Return [X, Y] of the center of cell containing provided text 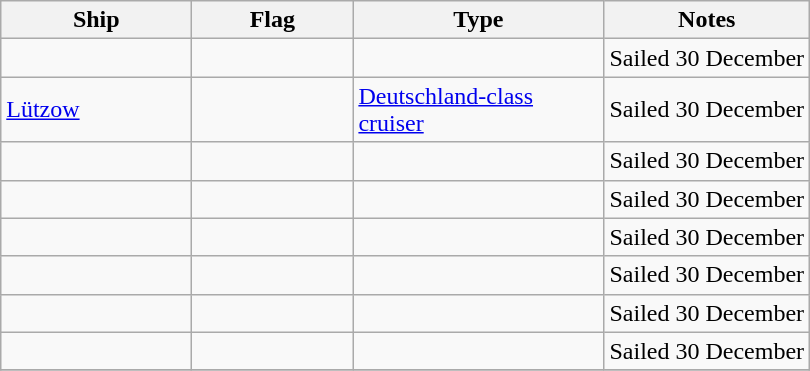
Ship [96, 20]
Lützow [96, 110]
Type [478, 20]
Flag [272, 20]
Notes [707, 20]
Deutschland-class cruiser [478, 110]
